Pinpoint the cell where the given text exists, returning its [x, y] midpoint coordinate. 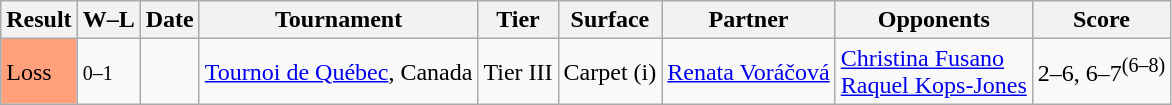
Loss [39, 72]
Surface [610, 20]
0–1 [108, 72]
Date [170, 20]
Tournoi de Québec, Canada [338, 72]
Carpet (i) [610, 72]
Opponents [934, 20]
Christina Fusano Raquel Kops-Jones [934, 72]
Result [39, 20]
Partner [748, 20]
Tier III [518, 72]
2–6, 6–7(6–8) [1101, 72]
Renata Voráčová [748, 72]
Score [1101, 20]
Tier [518, 20]
W–L [108, 20]
Tournament [338, 20]
